Output the (X, Y) coordinate of the center of the cell containing the given text.  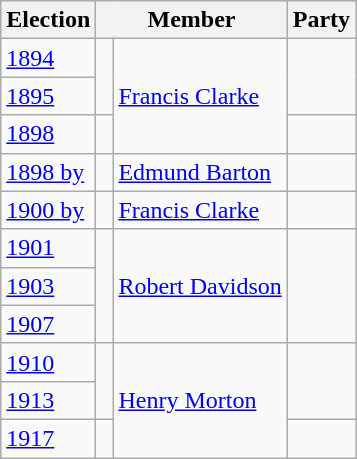
Edmund Barton (200, 172)
1898 by (48, 172)
1907 (48, 324)
Henry Morton (200, 400)
1913 (48, 400)
Robert Davidson (200, 286)
1901 (48, 248)
Election (48, 20)
1903 (48, 286)
1898 (48, 134)
1917 (48, 438)
Party (321, 20)
1894 (48, 58)
1910 (48, 362)
1895 (48, 96)
1900 by (48, 210)
Member (192, 20)
